Pinpoint the cell where the given text exists, returning its [x, y] midpoint coordinate. 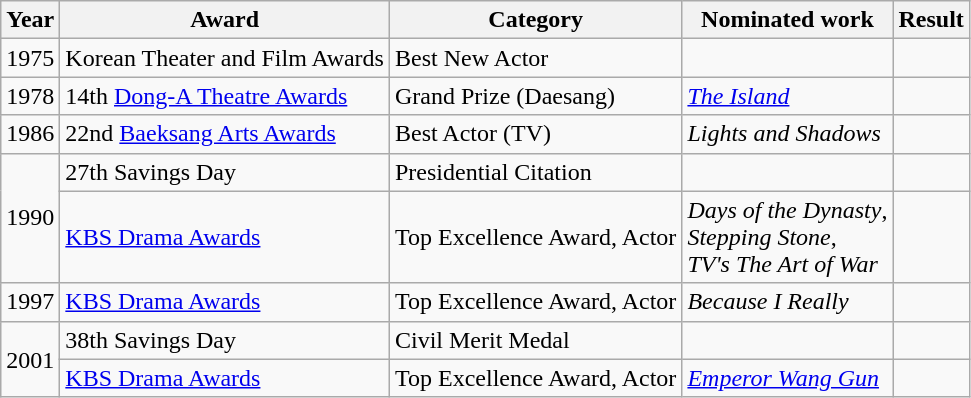
2001 [30, 359]
Presidential Citation [535, 172]
1986 [30, 134]
Emperor Wang Gun [788, 378]
Lights and Shadows [788, 134]
Award [225, 20]
38th Savings Day [225, 340]
1978 [30, 96]
The Island [788, 96]
1997 [30, 302]
Grand Prize (Daesang) [535, 96]
Best New Actor [535, 58]
Category [535, 20]
1990 [30, 218]
Days of the Dynasty, Stepping Stone, TV's The Art of War [788, 237]
1975 [30, 58]
14th Dong-A Theatre Awards [225, 96]
Year [30, 20]
Korean Theater and Film Awards [225, 58]
Because I Really [788, 302]
Nominated work [788, 20]
27th Savings Day [225, 172]
22nd Baeksang Arts Awards [225, 134]
Best Actor (TV) [535, 134]
Civil Merit Medal [535, 340]
Result [931, 20]
